Find where the given text appears and provide that cell's center as (X, Y) coordinate. 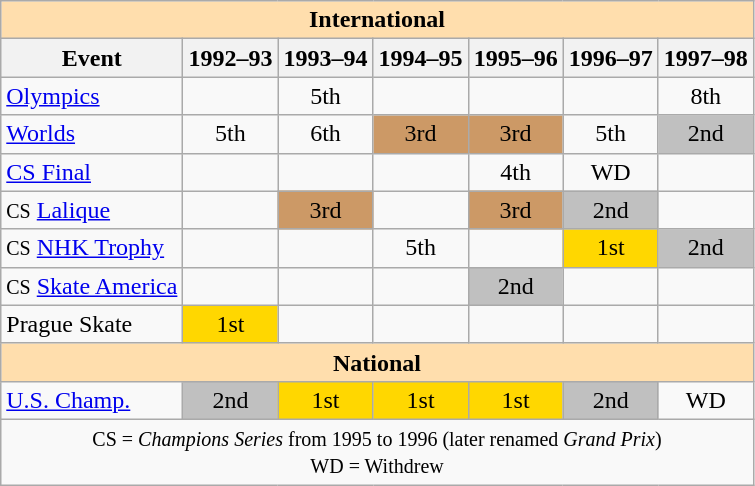
National (378, 362)
CS NHK Trophy (92, 248)
1997–98 (706, 58)
4th (516, 172)
Event (92, 58)
CS Lalique (92, 210)
Olympics (92, 96)
1992–93 (230, 58)
1995–96 (516, 58)
International (378, 20)
CS Final (92, 172)
U.S. Champ. (92, 400)
CS = Champions Series from 1995 to 1996 (later renamed Grand Prix) WD = Withdrew (378, 452)
CS Skate America (92, 286)
1996–97 (610, 58)
Prague Skate (92, 324)
8th (706, 96)
1994–95 (420, 58)
Worlds (92, 134)
6th (326, 134)
1993–94 (326, 58)
